Pinpoint the cell where the given text exists, returning its (X, Y) midpoint coordinate. 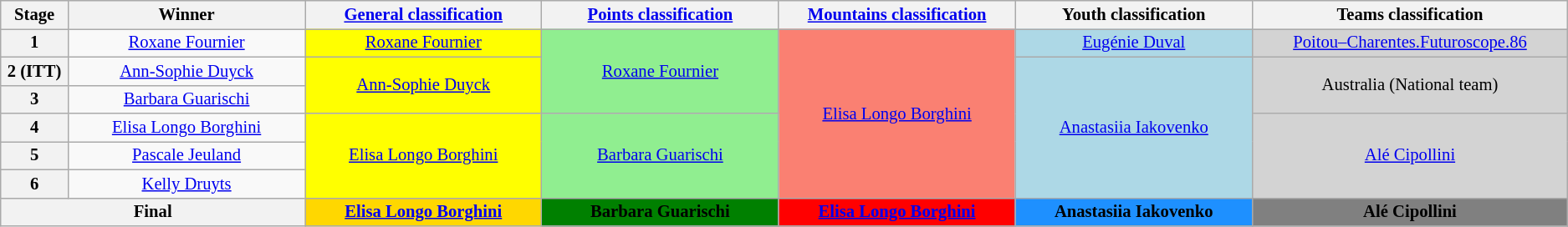
Points classification (661, 14)
5 (35, 155)
2 (ITT) (35, 71)
Poitou–Charentes.Futuroscope.86 (1410, 43)
Final (153, 212)
Youth classification (1134, 14)
Kelly Druyts (186, 184)
Pascale Jeuland (186, 155)
Stage (35, 14)
Teams classification (1410, 14)
Winner (186, 14)
3 (35, 99)
General classification (423, 14)
1 (35, 43)
Eugénie Duval (1134, 43)
Mountains classification (896, 14)
4 (35, 128)
Australia (National team) (1410, 85)
6 (35, 184)
